Output the [X, Y] coordinate of the center of the cell containing the given text.  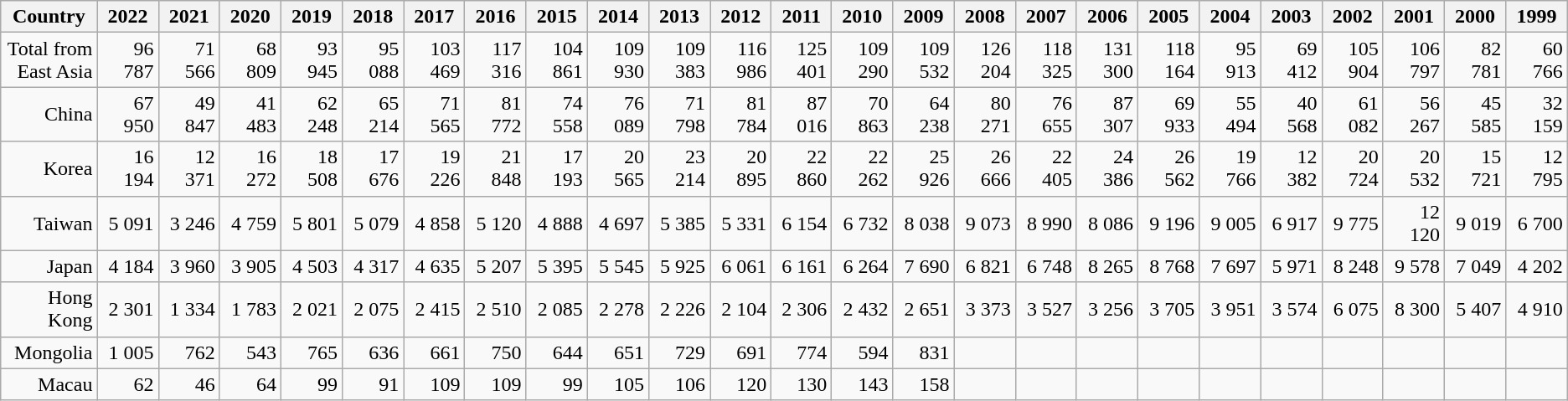
91 [374, 384]
2013 [678, 17]
6 917 [1292, 223]
5 331 [740, 223]
2018 [374, 17]
8 086 [1107, 223]
5 925 [678, 266]
Japan [49, 266]
750 [496, 352]
9 578 [1414, 266]
4 184 [127, 266]
1 334 [189, 310]
2006 [1107, 17]
18 508 [312, 169]
4 910 [1537, 310]
5 971 [1292, 266]
6 154 [802, 223]
2 651 [923, 310]
2012 [740, 17]
2020 [250, 17]
70 863 [863, 114]
691 [740, 352]
2011 [802, 17]
20 565 [618, 169]
2008 [985, 17]
8 248 [1352, 266]
19 766 [1230, 169]
5 801 [312, 223]
56 267 [1414, 114]
40 568 [1292, 114]
32 159 [1537, 114]
6 700 [1537, 223]
22 405 [1045, 169]
2002 [1352, 17]
4 759 [250, 223]
105 [618, 384]
661 [434, 352]
62 248 [312, 114]
6 061 [740, 266]
Korea [49, 169]
20 724 [1352, 169]
2 432 [863, 310]
5 091 [127, 223]
60 766 [1537, 60]
17 676 [374, 169]
7 690 [923, 266]
2 021 [312, 310]
8 990 [1045, 223]
2014 [618, 17]
3 373 [985, 310]
3 705 [1169, 310]
2021 [189, 17]
76 089 [618, 114]
9 775 [1352, 223]
8 265 [1107, 266]
103 469 [434, 60]
China [49, 114]
61 082 [1352, 114]
6 821 [985, 266]
25 926 [923, 169]
2007 [1045, 17]
80 271 [985, 114]
6 161 [802, 266]
24 386 [1107, 169]
5 207 [496, 266]
22 860 [802, 169]
69 933 [1169, 114]
95 913 [1230, 60]
105 904 [1352, 60]
1999 [1537, 17]
2 306 [802, 310]
104 861 [556, 60]
118 325 [1045, 60]
2022 [127, 17]
2 301 [127, 310]
55 494 [1230, 114]
2 075 [374, 310]
9 019 [1474, 223]
2016 [496, 17]
130 [802, 384]
87 016 [802, 114]
41 483 [250, 114]
2 104 [740, 310]
109 532 [923, 60]
22 262 [863, 169]
2 226 [678, 310]
2019 [312, 17]
12 371 [189, 169]
Hong Kong [49, 310]
120 [740, 384]
6 075 [1352, 310]
12 795 [1537, 169]
158 [923, 384]
1 005 [127, 352]
87 307 [1107, 114]
Macau [49, 384]
4 202 [1537, 266]
Country [49, 17]
68 809 [250, 60]
Taiwan [49, 223]
Mongolia [49, 352]
8 038 [923, 223]
7 049 [1474, 266]
16 194 [127, 169]
19 226 [434, 169]
71 566 [189, 60]
543 [250, 352]
81 784 [740, 114]
65 214 [374, 114]
15 721 [1474, 169]
4 858 [434, 223]
2001 [1414, 17]
2003 [1292, 17]
17 193 [556, 169]
8 768 [1169, 266]
126 204 [985, 60]
74 558 [556, 114]
106 [678, 384]
8 300 [1414, 310]
Total from East Asia [49, 60]
2009 [923, 17]
6 732 [863, 223]
4 888 [556, 223]
2015 [556, 17]
774 [802, 352]
45 585 [1474, 114]
2010 [863, 17]
95 088 [374, 60]
20 532 [1414, 169]
93 945 [312, 60]
76 655 [1045, 114]
1 783 [250, 310]
3 256 [1107, 310]
82 781 [1474, 60]
729 [678, 352]
765 [312, 352]
23 214 [678, 169]
12 382 [1292, 169]
16 272 [250, 169]
831 [923, 352]
109 383 [678, 60]
5 395 [556, 266]
5 079 [374, 223]
3 574 [1292, 310]
131 300 [1107, 60]
109 290 [863, 60]
96 787 [127, 60]
125 401 [802, 60]
4 635 [434, 266]
143 [863, 384]
4 697 [618, 223]
644 [556, 352]
46 [189, 384]
71 565 [434, 114]
5 385 [678, 223]
21 848 [496, 169]
69 412 [1292, 60]
2 278 [618, 310]
71 798 [678, 114]
20 895 [740, 169]
636 [374, 352]
2000 [1474, 17]
3 905 [250, 266]
3 951 [1230, 310]
118 164 [1169, 60]
62 [127, 384]
2 510 [496, 310]
5 545 [618, 266]
106 797 [1414, 60]
81 772 [496, 114]
116 986 [740, 60]
9 073 [985, 223]
762 [189, 352]
594 [863, 352]
117 316 [496, 60]
49 847 [189, 114]
4 317 [374, 266]
64 [250, 384]
3 960 [189, 266]
3 527 [1045, 310]
9 005 [1230, 223]
2004 [1230, 17]
5 120 [496, 223]
3 246 [189, 223]
7 697 [1230, 266]
2 085 [556, 310]
2017 [434, 17]
6 264 [863, 266]
5 407 [1474, 310]
9 196 [1169, 223]
26 666 [985, 169]
26 562 [1169, 169]
64 238 [923, 114]
109 930 [618, 60]
2005 [1169, 17]
6 748 [1045, 266]
67 950 [127, 114]
4 503 [312, 266]
12 120 [1414, 223]
651 [618, 352]
2 415 [434, 310]
